Return (x, y) of the center of cell containing provided text 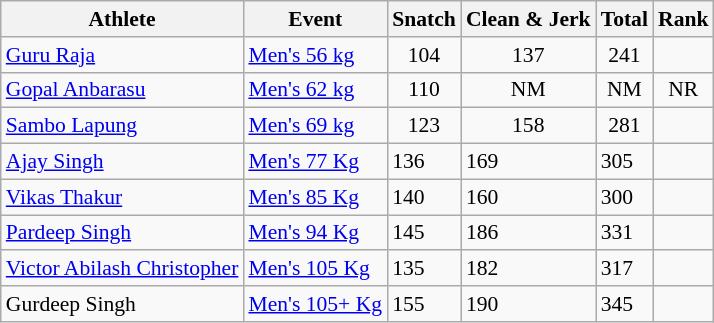
136 (424, 162)
Men's 105+ Kg (315, 304)
158 (528, 126)
137 (528, 55)
281 (624, 126)
Snatch (424, 19)
Men's 62 kg (315, 90)
Gopal Anbarasu (122, 90)
300 (624, 197)
Total (624, 19)
Clean & Jerk (528, 19)
317 (624, 269)
Men's 105 Kg (315, 269)
110 (424, 90)
140 (424, 197)
Vikas Thakur (122, 197)
145 (424, 233)
135 (424, 269)
Victor Abilash Christopher (122, 269)
104 (424, 55)
186 (528, 233)
Athlete (122, 19)
Men's 85 Kg (315, 197)
Pardeep Singh (122, 233)
182 (528, 269)
345 (624, 304)
190 (528, 304)
Men's 94 Kg (315, 233)
305 (624, 162)
Sambo Lapung (122, 126)
Men's 69 kg (315, 126)
331 (624, 233)
169 (528, 162)
241 (624, 55)
160 (528, 197)
Rank (684, 19)
Guru Raja (122, 55)
123 (424, 126)
Ajay Singh (122, 162)
Event (315, 19)
NR (684, 90)
Gurdeep Singh (122, 304)
Men's 56 kg (315, 55)
Men's 77 Kg (315, 162)
155 (424, 304)
